Return the (X, Y) coordinate for the center point of the cell that contains the specified text.  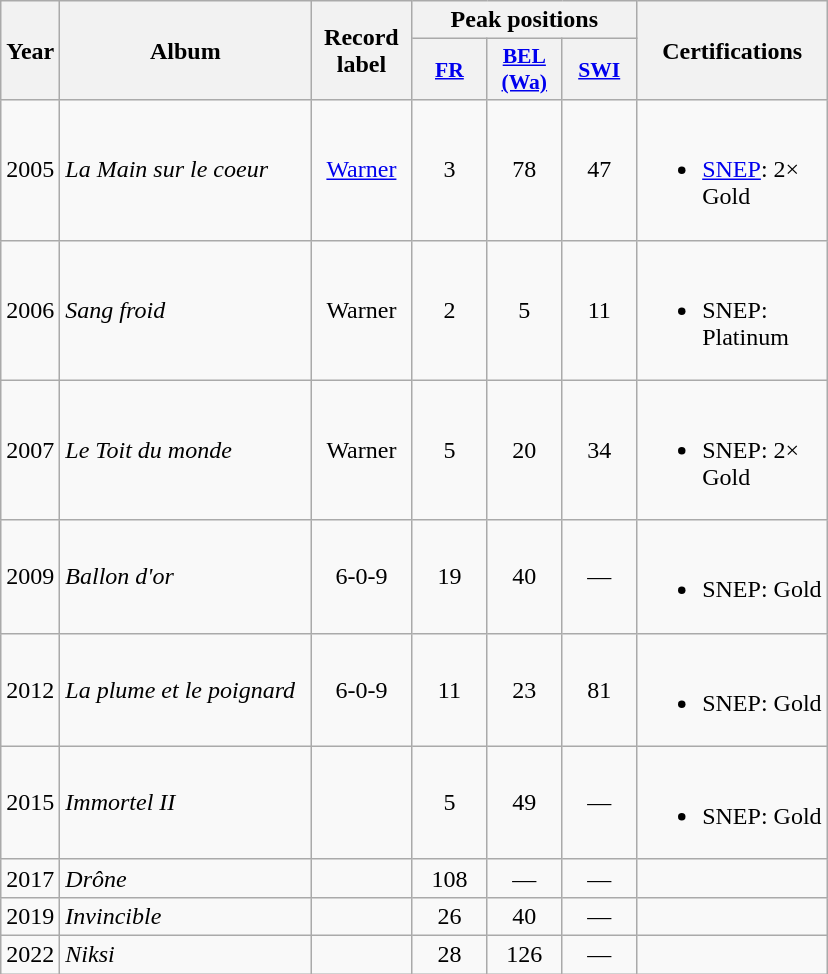
20 (524, 450)
Record label (362, 50)
126 (524, 954)
2005 (30, 170)
Sang froid (186, 310)
Ballon d'or (186, 576)
78 (524, 170)
Peak positions (524, 20)
28 (450, 954)
19 (450, 576)
Album (186, 50)
La Main sur le coeur (186, 170)
2017 (30, 878)
34 (600, 450)
2015 (30, 802)
Immortel II (186, 802)
Niksi (186, 954)
26 (450, 916)
SNEP: Platinum (732, 310)
2007 (30, 450)
3 (450, 170)
SWI (600, 70)
Le Toit du monde (186, 450)
Drône (186, 878)
2012 (30, 690)
23 (524, 690)
81 (600, 690)
Invincible (186, 916)
2019 (30, 916)
BEL(Wa) (524, 70)
2022 (30, 954)
FR (450, 70)
108 (450, 878)
2 (450, 310)
2006 (30, 310)
49 (524, 802)
Certifications (732, 50)
2009 (30, 576)
La plume et le poignard (186, 690)
47 (600, 170)
Year (30, 50)
